Scan for the cell matching the given text and deliver its [X, Y] coordinate at center. 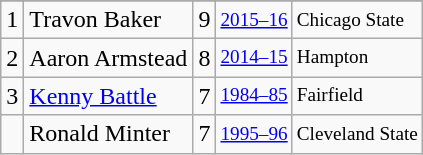
Kenny Battle [108, 96]
9 [204, 20]
2015–16 [254, 20]
1 [12, 20]
1995–96 [254, 134]
Ronald Minter [108, 134]
Aaron Armstead [108, 58]
Hampton [357, 58]
2 [12, 58]
3 [12, 96]
Fairfield [357, 96]
8 [204, 58]
1984–85 [254, 96]
2014–15 [254, 58]
Chicago State [357, 20]
Travon Baker [108, 20]
Cleveland State [357, 134]
